Provide the [X, Y] coordinate of the cell's center where the given text is located.  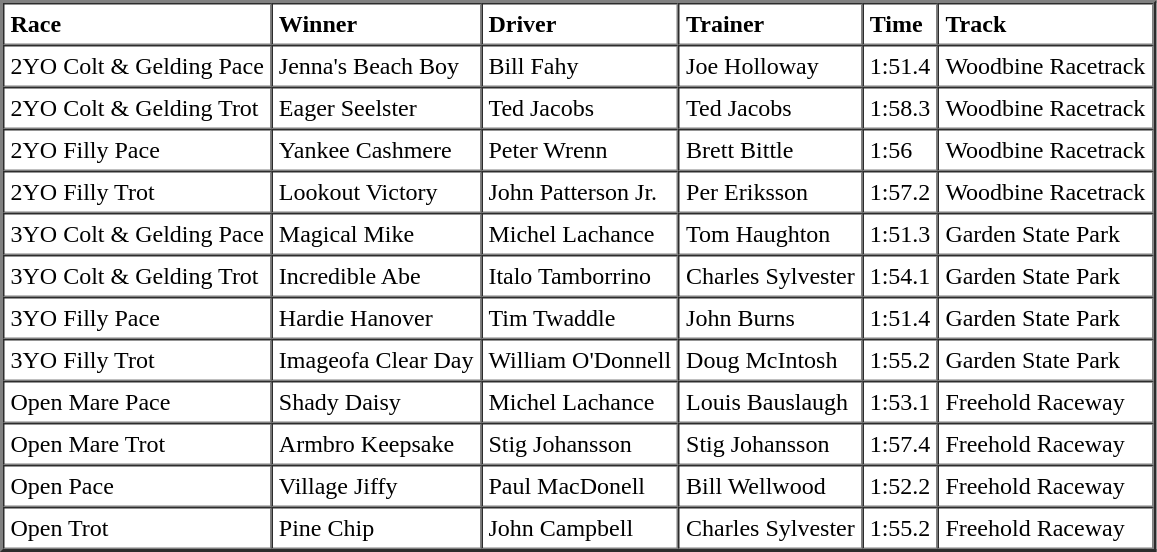
Eager Seelster [376, 108]
Italo Tamborrino [580, 276]
2YO Colt & Gelding Trot [137, 108]
Bill Fahy [580, 66]
Hardie Hanover [376, 318]
1:53.1 [900, 402]
William O'Donnell [580, 360]
Imageofa Clear Day [376, 360]
Tim Twaddle [580, 318]
1:52.2 [900, 486]
Jenna's Beach Boy [376, 66]
1:58.3 [900, 108]
John Burns [771, 318]
Race [137, 24]
3YO Colt & Gelding Trot [137, 276]
1:56 [900, 150]
Brett Bittle [771, 150]
Shady Daisy [376, 402]
Magical Mike [376, 234]
Yankee Cashmere [376, 150]
3YO Filly Pace [137, 318]
Winner [376, 24]
Village Jiffy [376, 486]
Per Eriksson [771, 192]
Bill Wellwood [771, 486]
Pine Chip [376, 528]
Open Mare Pace [137, 402]
Time [900, 24]
1:54.1 [900, 276]
Track [1046, 24]
2YO Filly Trot [137, 192]
Paul MacDonell [580, 486]
Armbro Keepsake [376, 444]
John Campbell [580, 528]
Tom Haughton [771, 234]
1:57.4 [900, 444]
Driver [580, 24]
Open Pace [137, 486]
1:57.2 [900, 192]
Trainer [771, 24]
Open Trot [137, 528]
Louis Bauslaugh [771, 402]
3YO Colt & Gelding Pace [137, 234]
2YO Colt & Gelding Pace [137, 66]
Joe Holloway [771, 66]
Doug McIntosh [771, 360]
Incredible Abe [376, 276]
Lookout Victory [376, 192]
2YO Filly Pace [137, 150]
1:51.3 [900, 234]
John Patterson Jr. [580, 192]
Open Mare Trot [137, 444]
Peter Wrenn [580, 150]
3YO Filly Trot [137, 360]
